For the text-containing cell, return its midpoint in (X, Y) coordinate format. 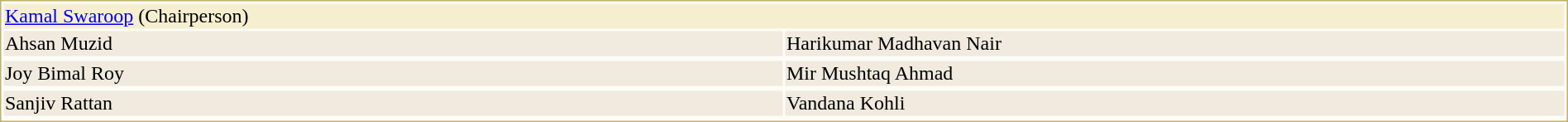
Kamal Swaroop (Chairperson) (784, 16)
Mir Mushtaq Ahmad (1175, 74)
Sanjiv Rattan (393, 104)
Ahsan Muzid (393, 44)
Harikumar Madhavan Nair (1175, 44)
Vandana Kohli (1175, 104)
Joy Bimal Roy (393, 74)
